Detect which cell encompasses the target text, then output its [X, Y] center coordinate. 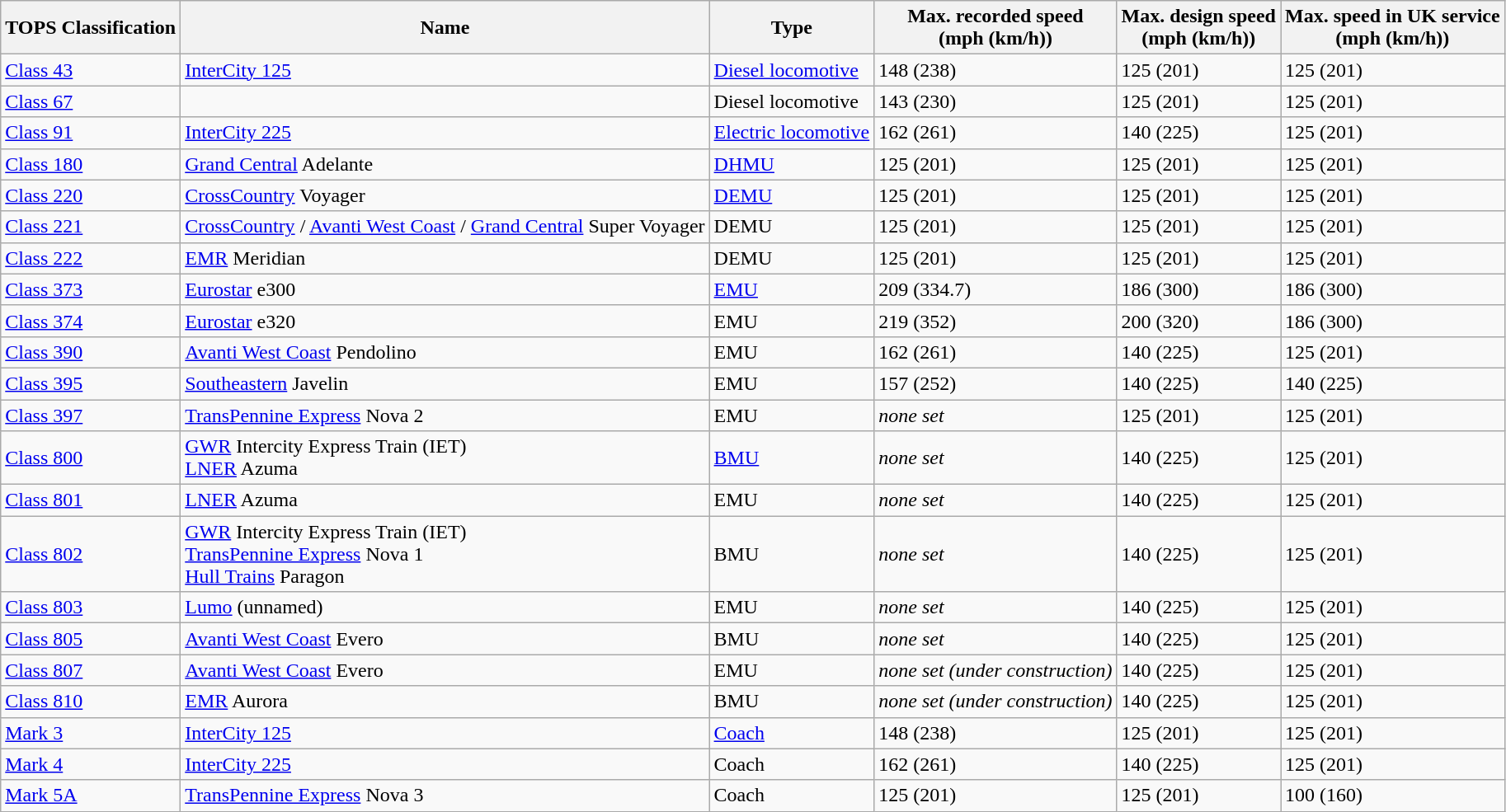
Class 803 [91, 608]
Name [445, 28]
Mark 4 [91, 764]
219 (352) [995, 321]
Southeastern Javelin [445, 383]
Class 220 [91, 195]
Class 805 [91, 639]
Lumo (unnamed) [445, 608]
CrossCountry / Avanti West Coast / Grand Central Super Voyager [445, 227]
Max. recorded speed(mph (km/h)) [995, 28]
200 (320) [1198, 321]
Class 180 [91, 164]
143 (230) [995, 101]
Avanti West Coast Pendolino [445, 352]
Class 67 [91, 101]
CrossCountry Voyager [445, 195]
Class 222 [91, 258]
Class 43 [91, 70]
Type [792, 28]
GWR Intercity Express Train (IET)LNER Azuma [445, 458]
Class 801 [91, 500]
TransPennine Express Nova 2 [445, 415]
Class 390 [91, 352]
Eurostar e300 [445, 289]
EMR Aurora [445, 702]
Max. speed in UK service(mph (km/h)) [1392, 28]
DHMU [792, 164]
Class 810 [91, 702]
Class 221 [91, 227]
Grand Central Adelante [445, 164]
100 (160) [1392, 796]
GWR Intercity Express Train (IET)TransPennine Express Nova 1Hull Trains Paragon [445, 554]
Electric locomotive [792, 133]
Class 800 [91, 458]
157 (252) [995, 383]
Class 395 [91, 383]
Class 397 [91, 415]
EMR Meridian [445, 258]
Eurostar e320 [445, 321]
Class 802 [91, 554]
TOPS Classification [91, 28]
209 (334.7) [995, 289]
Class 91 [91, 133]
Class 807 [91, 670]
Max. design speed(mph (km/h)) [1198, 28]
LNER Azuma [445, 500]
Mark 3 [91, 733]
Mark 5A [91, 796]
Class 374 [91, 321]
Class 373 [91, 289]
TransPennine Express Nova 3 [445, 796]
